Return (x, y) of the center of cell containing provided text 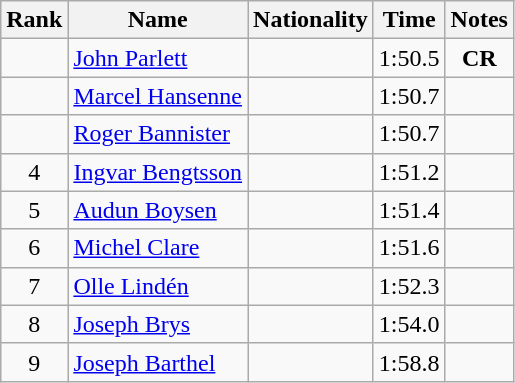
Ingvar Bengtsson (158, 172)
Michel Clare (158, 248)
Joseph Barthel (158, 362)
1:51.2 (409, 172)
Notes (479, 20)
Marcel Hansenne (158, 96)
5 (34, 210)
9 (34, 362)
Rank (34, 20)
John Parlett (158, 58)
1:50.5 (409, 58)
7 (34, 286)
6 (34, 248)
1:51.6 (409, 248)
4 (34, 172)
Olle Lindén (158, 286)
1:54.0 (409, 324)
Roger Bannister (158, 134)
Name (158, 20)
Time (409, 20)
8 (34, 324)
Joseph Brys (158, 324)
1:58.8 (409, 362)
Audun Boysen (158, 210)
1:51.4 (409, 210)
Nationality (311, 20)
CR (479, 58)
1:52.3 (409, 286)
